Return [X, Y] of the center of cell containing provided text 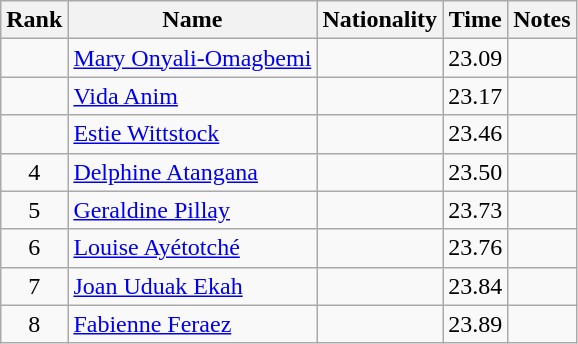
7 [34, 286]
8 [34, 324]
Mary Onyali-Omagbemi [192, 58]
Geraldine Pillay [192, 210]
23.89 [476, 324]
Time [476, 20]
23.50 [476, 172]
5 [34, 210]
Vida Anim [192, 96]
Fabienne Feraez [192, 324]
6 [34, 248]
Louise Ayétotché [192, 248]
Delphine Atangana [192, 172]
Nationality [380, 20]
23.17 [476, 96]
Estie Wittstock [192, 134]
23.76 [476, 248]
23.09 [476, 58]
Name [192, 20]
23.84 [476, 286]
23.73 [476, 210]
23.46 [476, 134]
Notes [542, 20]
Joan Uduak Ekah [192, 286]
Rank [34, 20]
4 [34, 172]
